Return the [x, y] coordinate for the center point of the cell that contains the specified text.  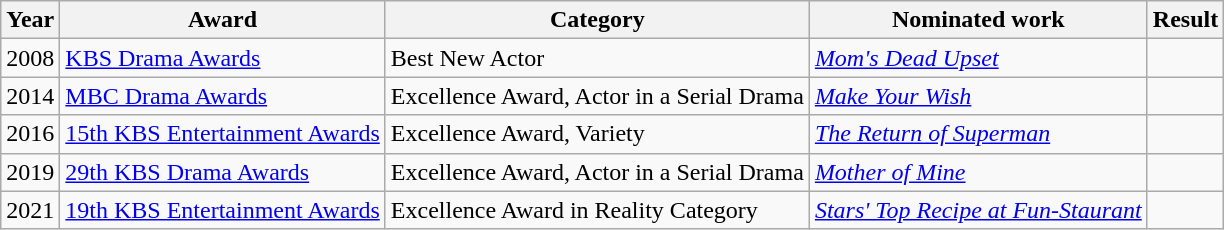
Year [30, 20]
Category [597, 20]
15th KBS Entertainment Awards [223, 134]
MBC Drama Awards [223, 96]
Nominated work [978, 20]
Result [1185, 20]
29th KBS Drama Awards [223, 172]
Mother of Mine [978, 172]
Best New Actor [597, 58]
2008 [30, 58]
Mom's Dead Upset [978, 58]
Excellence Award in Reality Category [597, 210]
2021 [30, 210]
Award [223, 20]
KBS Drama Awards [223, 58]
Stars' Top Recipe at Fun-Staurant [978, 210]
2014 [30, 96]
19th KBS Entertainment Awards [223, 210]
Make Your Wish [978, 96]
The Return of Superman [978, 134]
Excellence Award, Variety [597, 134]
2016 [30, 134]
2019 [30, 172]
